Search for the cell housing the specified text and yield its [X, Y] center coordinate. 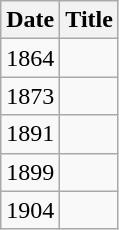
1904 [30, 210]
1873 [30, 96]
1864 [30, 58]
1899 [30, 172]
1891 [30, 134]
Title [90, 20]
Date [30, 20]
